For the text-containing cell, return its midpoint in [x, y] coordinate format. 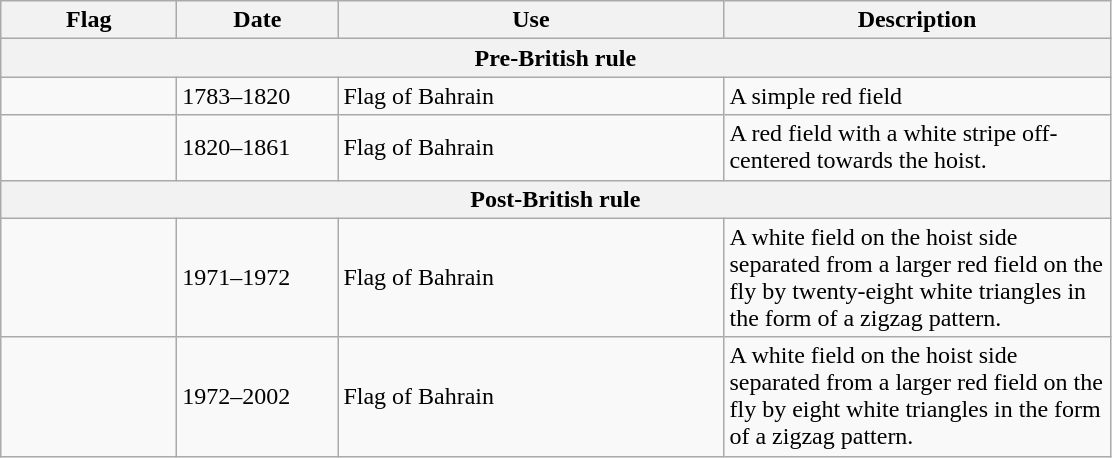
1972–2002 [258, 396]
1783–1820 [258, 96]
A simple red field [917, 96]
Description [917, 20]
A white field on the hoist side separated from a larger red field on the fly by twenty-eight white triangles in the form of a zigzag pattern. [917, 278]
1820–1861 [258, 148]
Use [531, 20]
Pre-British rule [556, 58]
A white field on the hoist side separated from a larger red field on the fly by eight white triangles in the form of a zigzag pattern. [917, 396]
A red field with a white stripe off-centered towards the hoist. [917, 148]
Post-British rule [556, 199]
Date [258, 20]
1971–1972 [258, 278]
Flag [89, 20]
